Find where the given text appears and provide that cell's center as [x, y] coordinate. 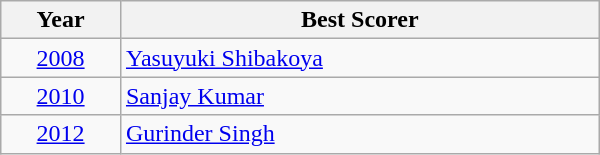
Best Scorer [360, 20]
Yasuyuki Shibakoya [360, 58]
Sanjay Kumar [360, 96]
2012 [61, 134]
2010 [61, 96]
Year [61, 20]
2008 [61, 58]
Gurinder Singh [360, 134]
